Provide the [x, y] coordinate of the cell's center where the given text is located.  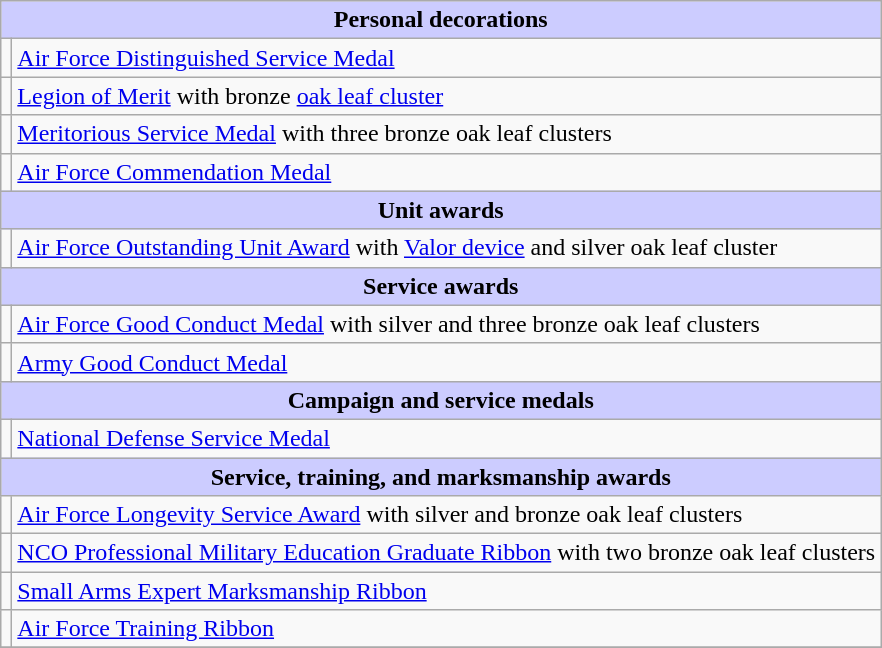
Air Force Training Ribbon [446, 629]
Campaign and service medals [441, 400]
Legion of Merit with bronze oak leaf cluster [446, 96]
Service, training, and marksmanship awards [441, 477]
Air Force Outstanding Unit Award with Valor device and silver oak leaf cluster [446, 248]
Air Force Good Conduct Medal with silver and three bronze oak leaf clusters [446, 324]
NCO Professional Military Education Graduate Ribbon with two bronze oak leaf clusters [446, 553]
Air Force Longevity Service Award with silver and bronze oak leaf clusters [446, 515]
Air Force Distinguished Service Medal [446, 58]
Meritorious Service Medal with three bronze oak leaf clusters [446, 134]
Army Good Conduct Medal [446, 362]
National Defense Service Medal [446, 438]
Personal decorations [441, 20]
Service awards [441, 286]
Unit awards [441, 210]
Small Arms Expert Marksmanship Ribbon [446, 591]
Air Force Commendation Medal [446, 172]
